Provide the (X, Y) coordinate of the cell's center where the given text is located.  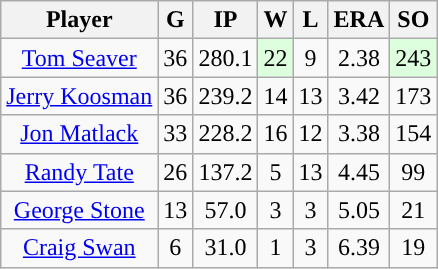
IP (226, 20)
ERA (359, 20)
12 (310, 134)
L (310, 20)
4.45 (359, 172)
14 (276, 96)
57.0 (226, 210)
99 (414, 172)
243 (414, 58)
Randy Tate (80, 172)
16 (276, 134)
Jon Matlack (80, 134)
33 (176, 134)
3.38 (359, 134)
137.2 (226, 172)
5 (276, 172)
George Stone (80, 210)
19 (414, 248)
3.42 (359, 96)
Tom Seaver (80, 58)
Player (80, 20)
Jerry Koosman (80, 96)
21 (414, 210)
31.0 (226, 248)
6.39 (359, 248)
1 (276, 248)
280.1 (226, 58)
5.05 (359, 210)
9 (310, 58)
6 (176, 248)
228.2 (226, 134)
154 (414, 134)
SO (414, 20)
239.2 (226, 96)
26 (176, 172)
G (176, 20)
W (276, 20)
22 (276, 58)
173 (414, 96)
Craig Swan (80, 248)
2.38 (359, 58)
